For the text-containing cell, return its midpoint in (x, y) coordinate format. 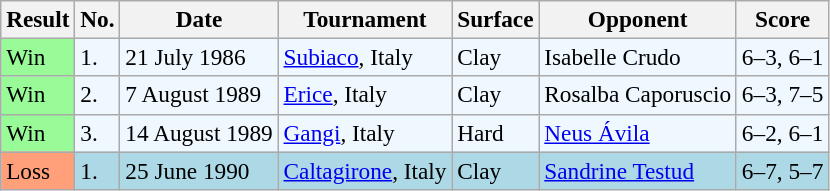
6–3, 6–1 (782, 57)
Opponent (638, 19)
2. (98, 95)
21 July 1986 (199, 57)
Score (782, 19)
Rosalba Caporuscio (638, 95)
7 August 1989 (199, 95)
Hard (496, 133)
6–2, 6–1 (782, 133)
14 August 1989 (199, 133)
Caltagirone, Italy (365, 170)
Erice, Italy (365, 95)
6–7, 5–7 (782, 170)
Gangi, Italy (365, 133)
Surface (496, 19)
Neus Ávila (638, 133)
25 June 1990 (199, 170)
Sandrine Testud (638, 170)
Date (199, 19)
Isabelle Crudo (638, 57)
Tournament (365, 19)
6–3, 7–5 (782, 95)
Subiaco, Italy (365, 57)
Result (38, 19)
Loss (38, 170)
No. (98, 19)
3. (98, 133)
